Scan for the cell matching the given text and deliver its [X, Y] coordinate at center. 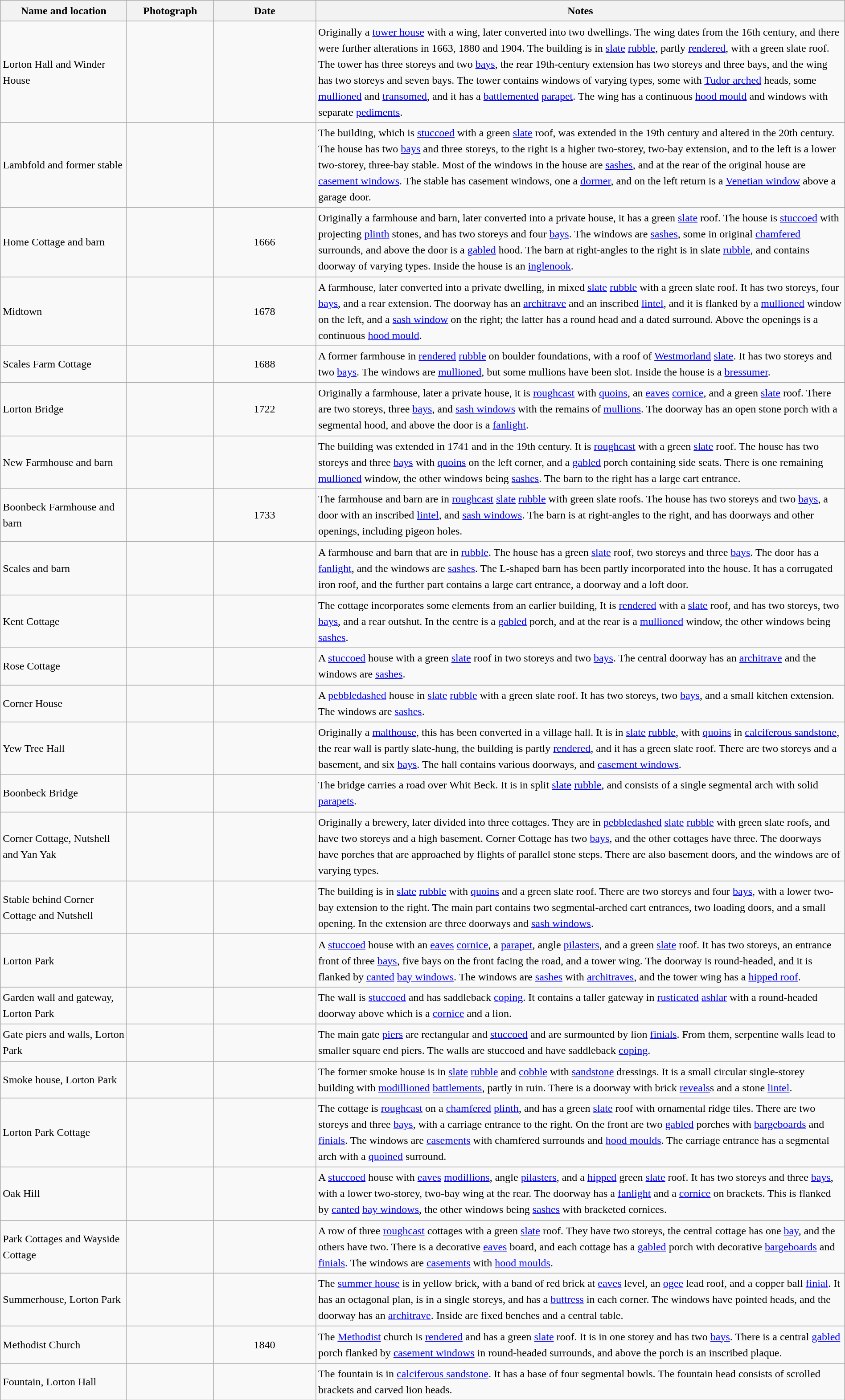
Methodist Church [64, 1344]
Photograph [170, 11]
1733 [265, 515]
1678 [265, 311]
A stuccoed house with a green slate roof in two storeys and two bays. The central doorway has an architrave and the windows are sashes. [580, 666]
Lambfold and former stable [64, 165]
Boonbeck Farmhouse and barn [64, 515]
Lorton Hall and Winder House [64, 72]
Home Cottage and barn [64, 242]
Lorton Bridge [64, 409]
Gate piers and walls, Lorton Park [64, 1042]
Date [265, 11]
Lorton Park [64, 960]
Midtown [64, 311]
Notes [580, 11]
Yew Tree Hall [64, 748]
Rose Cottage [64, 666]
1722 [265, 409]
New Farmhouse and barn [64, 462]
1840 [265, 1344]
Lorton Park Cottage [64, 1132]
Fountain, Lorton Hall [64, 1382]
Corner House [64, 704]
Stable behind Corner Cottage and Nutshell [64, 908]
1666 [265, 242]
Boonbeck Bridge [64, 794]
Smoke house, Lorton Park [64, 1080]
Park Cottages and Wayside Cottage [64, 1246]
The bridge carries a road over Whit Beck. It is in split slate rubble, and consists of a single segmental arch with solid parapets. [580, 794]
Corner Cottage, Nutshell and Yan Yak [64, 846]
Scales and barn [64, 568]
Name and location [64, 11]
Summerhouse, Lorton Park [64, 1300]
1688 [265, 364]
Scales Farm Cottage [64, 364]
Garden wall and gateway, Lorton Park [64, 1006]
Kent Cottage [64, 621]
Oak Hill [64, 1194]
A pebbledashed house in slate rubble with a green slate roof. It has two storeys, two bays, and a small kitchen extension. The windows are sashes. [580, 704]
